Find where the given text appears and provide that cell's center as [x, y] coordinate. 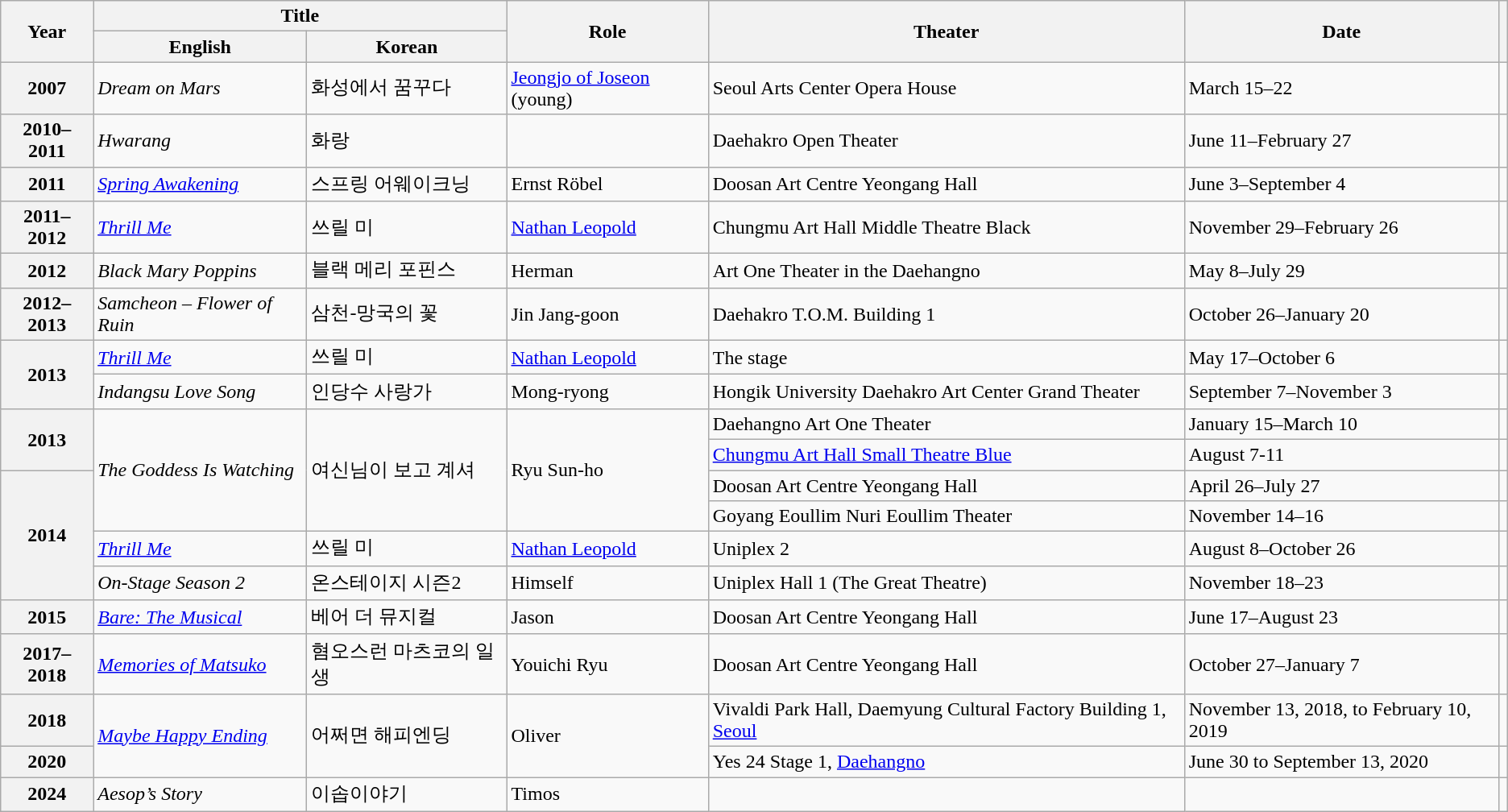
Vivaldi Park Hall, Daemyung Cultural Factory Building 1, Seoul [946, 720]
Oliver [607, 735]
November 13, 2018, to February 10, 2019 [1341, 720]
January 15–March 10 [1341, 424]
June 3–September 4 [1341, 184]
English [200, 47]
온스테이지 시즌2 [407, 583]
2018 [47, 720]
삼천-망국의 꽃 [407, 314]
June 11–February 27 [1341, 140]
Year [47, 31]
November 18–23 [1341, 583]
여신님이 보고 계셔 [407, 470]
June 17–August 23 [1341, 617]
Aesop’s Story [200, 794]
베어 더 뮤지컬 [407, 617]
Jeongjo of Joseon (young) [607, 89]
Black Mary Poppins [200, 271]
Spring Awakening [200, 184]
May 17–October 6 [1341, 358]
Daehangno Art One Theater [946, 424]
November 14–16 [1341, 516]
어쩌면 해피엔딩 [407, 735]
화성에서 꿈꾸다 [407, 89]
Date [1341, 31]
May 8–July 29 [1341, 271]
April 26–July 27 [1341, 486]
Uniplex 2 [946, 549]
August 8–October 26 [1341, 549]
2012 [47, 271]
2007 [47, 89]
November 29–February 26 [1341, 227]
Jin Jang-goon [607, 314]
Korean [407, 47]
The Goddess Is Watching [200, 470]
인당수 사랑가 [407, 391]
Hwarang [200, 140]
Daehakro Open Theater [946, 140]
Dream on Mars [200, 89]
June 30 to September 13, 2020 [1341, 761]
2017–2018 [47, 664]
Bare: The Musical [200, 617]
Timos [607, 794]
August 7-11 [1341, 454]
October 27–January 7 [1341, 664]
March 15–22 [1341, 89]
스프링 어웨이크닝 [407, 184]
Title [300, 16]
Ernst Röbel [607, 184]
2012–2013 [47, 314]
Theater [946, 31]
화랑 [407, 140]
Ryu Sun-ho [607, 470]
2014 [47, 535]
On-Stage Season 2 [200, 583]
Maybe Happy Ending [200, 735]
2011 [47, 184]
이솝이야기 [407, 794]
Memories of Matsuko [200, 664]
Chungmu Art Hall Small Theatre Blue [946, 454]
2015 [47, 617]
2020 [47, 761]
Uniplex Hall 1 (The Great Theatre) [946, 583]
Goyang Eoullim Nuri Eoullim Theater [946, 516]
Art One Theater in the Daehangno [946, 271]
The stage [946, 358]
Role [607, 31]
Seoul Arts Center Opera House [946, 89]
Daehakro T.O.M. Building 1 [946, 314]
Chungmu Art Hall Middle Theatre Black [946, 227]
Indangsu Love Song [200, 391]
Himself [607, 583]
2011–2012 [47, 227]
Hongik University Daehakro Art Center Grand Theater [946, 391]
2010–2011 [47, 140]
Samcheon – Flower of Ruin [200, 314]
혐오스런 마츠코의 일생 [407, 664]
September 7–November 3 [1341, 391]
Herman [607, 271]
블랙 메리 포핀스 [407, 271]
Mong-ryong [607, 391]
Youichi Ryu [607, 664]
October 26–January 20 [1341, 314]
Yes 24 Stage 1, Daehangno [946, 761]
Jason [607, 617]
2024 [47, 794]
